For the text-containing cell, return its midpoint in [x, y] coordinate format. 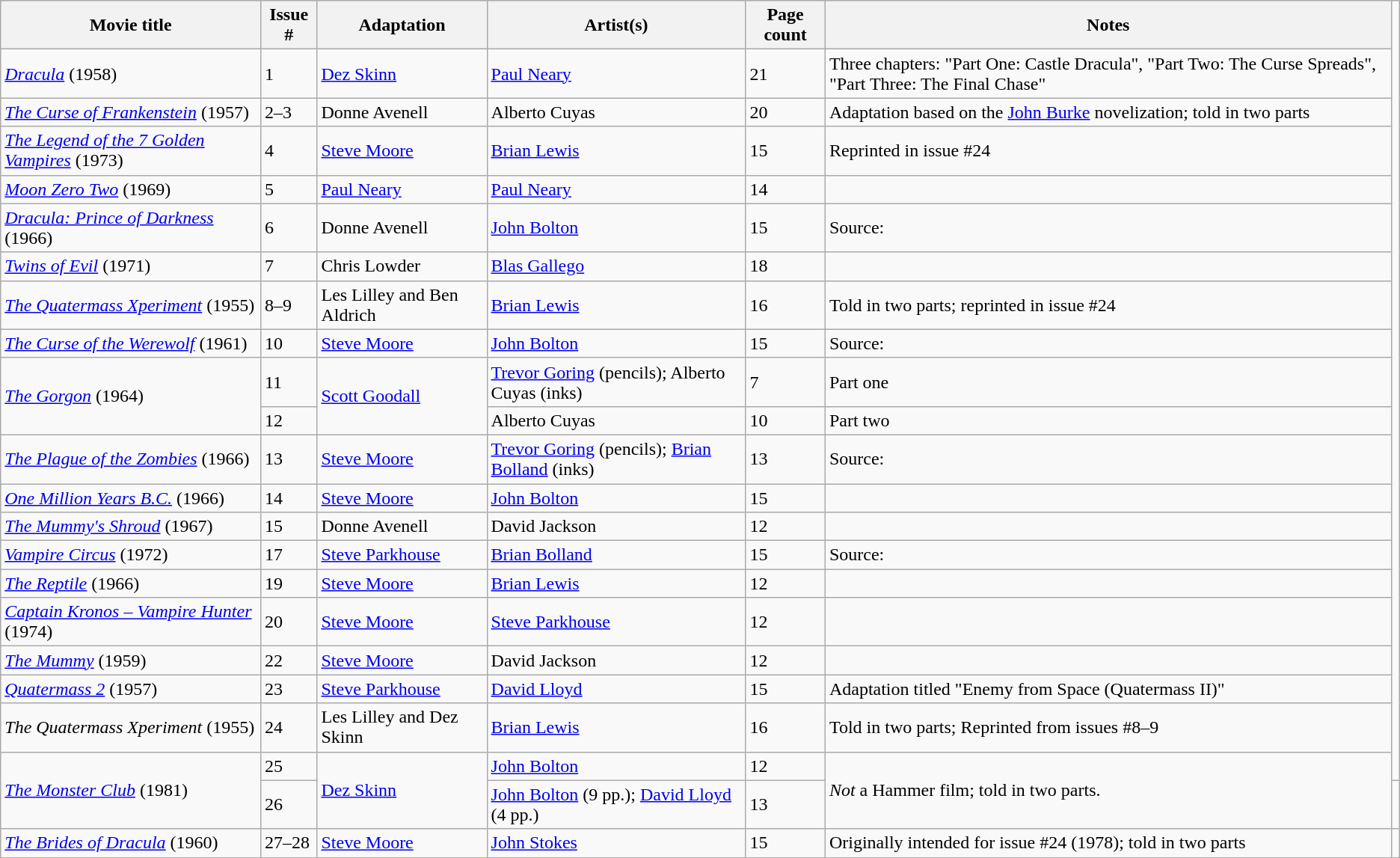
Not a Hammer film; told in two parts. [1108, 790]
One Million Years B.C. (1966) [131, 497]
Notes [1108, 25]
5 [289, 189]
Told in two parts; reprinted in issue #24 [1108, 305]
David Lloyd [616, 689]
Adaptation based on the John Burke novelization; told in two parts [1108, 112]
John Stokes [616, 843]
24 [289, 727]
The Monster Club (1981) [131, 790]
The Curse of Frankenstein (1957) [131, 112]
The Gorgon (1964) [131, 396]
Trevor Goring (pencils); Alberto Cuyas (inks) [616, 381]
Captain Kronos – Vampire Hunter (1974) [131, 622]
Brian Bolland [616, 555]
Told in two parts; Reprinted from issues #8–9 [1108, 727]
The Mummy's Shroud (1967) [131, 527]
8–9 [289, 305]
Issue # [289, 25]
Les Lilley and Dez Skinn [402, 727]
Trevor Goring (pencils); Brian Bolland (inks) [616, 459]
The Reptile (1966) [131, 583]
18 [785, 266]
Movie title [131, 25]
Blas Gallego [616, 266]
The Legend of the 7 Golden Vampires (1973) [131, 151]
Vampire Circus (1972) [131, 555]
Three chapters: "Part One: Castle Dracula", "Part Two: The Curse Spreads", "Part Three: The Final Chase" [1108, 73]
Artist(s) [616, 25]
Dracula: Prince of Darkness (1966) [131, 227]
Part one [1108, 381]
4 [289, 151]
The Plague of the Zombies (1966) [131, 459]
23 [289, 689]
27–28 [289, 843]
2–3 [289, 112]
22 [289, 661]
John Bolton (9 pp.); David Lloyd (4 pp.) [616, 805]
The Mummy (1959) [131, 661]
Scott Goodall [402, 396]
Les Lilley and Ben Aldrich [402, 305]
The Curse of the Werewolf (1961) [131, 343]
19 [289, 583]
Twins of Evil (1971) [131, 266]
Page count [785, 25]
Dracula (1958) [131, 73]
25 [289, 766]
17 [289, 555]
The Brides of Dracula (1960) [131, 843]
Adaptation titled "Enemy from Space (Quatermass II)" [1108, 689]
Moon Zero Two (1969) [131, 189]
Part two [1108, 420]
Adaptation [402, 25]
1 [289, 73]
Chris Lowder [402, 266]
21 [785, 73]
Originally intended for issue #24 (1978); told in two parts [1108, 843]
6 [289, 227]
26 [289, 805]
11 [289, 381]
Reprinted in issue #24 [1108, 151]
Quatermass 2 (1957) [131, 689]
